Return the (x, y) coordinate for the center point of the cell that contains the specified text.  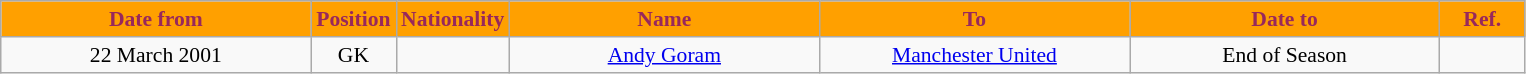
End of Season (1285, 55)
Name (664, 19)
22 March 2001 (156, 55)
Manchester United (974, 55)
GK (354, 55)
Date to (1285, 19)
Andy Goram (664, 55)
Nationality (452, 19)
Ref. (1482, 19)
To (974, 19)
Date from (156, 19)
Position (354, 19)
